From the cell containing the given text, extract its center point as (X, Y) coordinate. 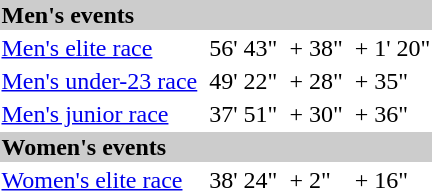
+ 1' 20" (392, 48)
56' 43" (244, 48)
Men's elite race (100, 48)
49' 22" (244, 81)
Men's junior race (100, 114)
37' 51" (244, 114)
Men's events (216, 15)
+ 38" (316, 48)
+ 36" (392, 114)
Women's events (216, 147)
+ 35" (392, 81)
Men's under-23 race (100, 81)
+ 28" (316, 81)
+ 30" (316, 114)
